For the text-containing cell, return its midpoint in [x, y] coordinate format. 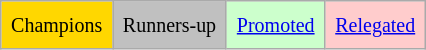
Promoted [275, 25]
Relegated [376, 25]
Champions [57, 25]
Runners-up [169, 25]
